Capture the cell that displays the provided text and extract its (X, Y) central coordinate. 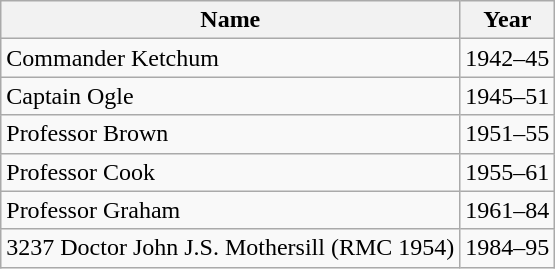
Captain Ogle (230, 96)
1942–45 (508, 58)
Commander Ketchum (230, 58)
1984–95 (508, 248)
Professor Graham (230, 210)
Professor Cook (230, 172)
1955–61 (508, 172)
1945–51 (508, 96)
1961–84 (508, 210)
Name (230, 20)
Year (508, 20)
3237 Doctor John J.S. Mothersill (RMC 1954) (230, 248)
1951–55 (508, 134)
Professor Brown (230, 134)
